Capture the cell that displays the provided text and extract its (x, y) central coordinate. 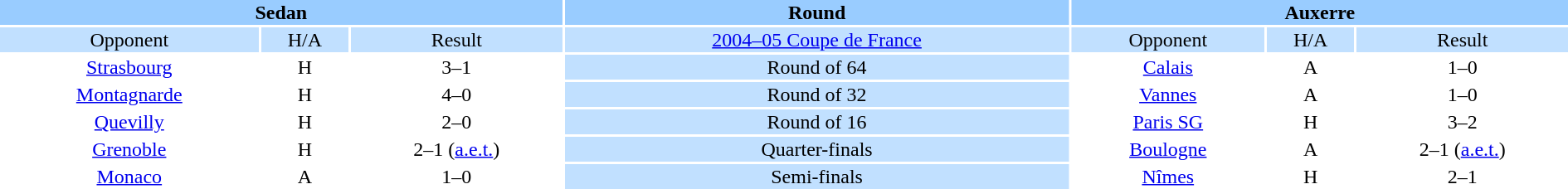
2004–05 Coupe de France (817, 40)
Round (817, 12)
Quarter-finals (817, 149)
Round of 16 (817, 122)
2–0 (456, 122)
3–1 (456, 67)
Strasbourg (129, 67)
Vannes (1168, 94)
Monaco (129, 177)
Calais (1168, 67)
Boulogne (1168, 149)
Montagnarde (129, 94)
Semi-finals (817, 177)
Sedan (281, 12)
Grenoble (129, 149)
4–0 (456, 94)
Round of 64 (817, 67)
Nîmes (1168, 177)
Round of 32 (817, 94)
Paris SG (1168, 122)
2–1 (1462, 177)
Auxerre (1320, 12)
Quevilly (129, 122)
3–2 (1462, 122)
